Identify which cell holds the provided text, then report its (X, Y) central coordinate. 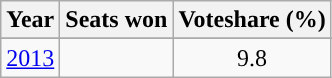
Seats won (116, 20)
Year (30, 20)
2013 (30, 58)
9.8 (252, 58)
Voteshare (%) (252, 20)
